Scan for the cell matching the given text and deliver its [X, Y] coordinate at center. 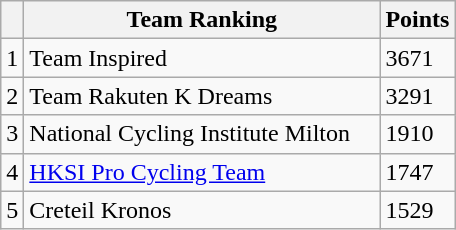
1747 [418, 172]
1529 [418, 210]
Team Ranking [202, 20]
1 [12, 58]
5 [12, 210]
National Cycling Institute Milton [202, 134]
Team Inspired [202, 58]
3 [12, 134]
HKSI Pro Cycling Team [202, 172]
1910 [418, 134]
Team Rakuten K Dreams [202, 96]
3291 [418, 96]
3671 [418, 58]
Points [418, 20]
Creteil Kronos [202, 210]
2 [12, 96]
4 [12, 172]
